Extract the (X, Y) coordinate from the center of the cell holding the provided text.  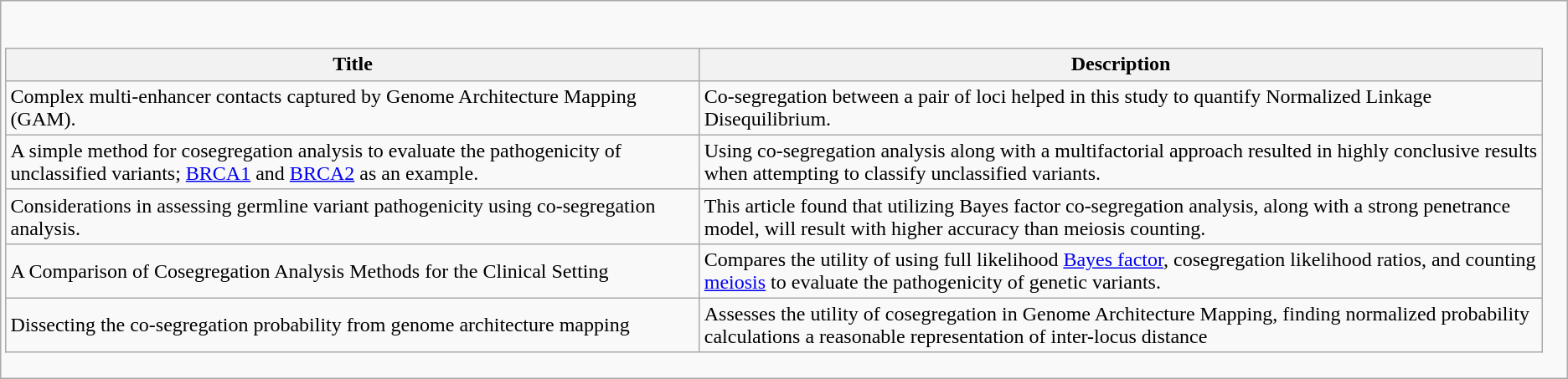
Title (353, 64)
Dissecting the co-segregation probability from genome architecture mapping (353, 325)
Considerations in assessing germline variant pathogenicity using co-segregation analysis. (353, 216)
A simple method for cosegregation analysis to evaluate the pathogenicity of unclassified variants; BRCA1 and BRCA2 as an example. (353, 162)
Complex multi-enhancer contacts captured by Genome Architecture Mapping (GAM). (353, 107)
A Comparison of Cosegregation Analysis Methods for the Clinical Setting (353, 271)
Co-segregation between a pair of loci helped in this study to quantify Normalized Linkage Disequilibrium. (1121, 107)
Description (1121, 64)
